Locate the cell with the specified text and output its [x, y] center coordinate. 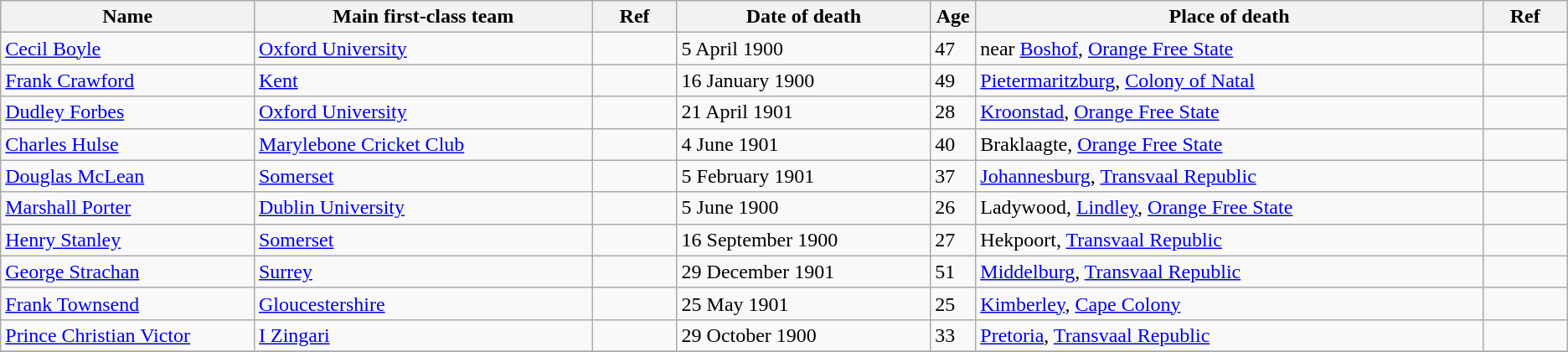
Marshall Porter [127, 208]
Henry Stanley [127, 240]
Surrey [423, 272]
Pretoria, Transvaal Republic [1230, 335]
Johannesburg, Transvaal Republic [1230, 176]
28 [953, 112]
5 June 1900 [804, 208]
29 October 1900 [804, 335]
4 June 1901 [804, 144]
Kimberley, Cape Colony [1230, 303]
40 [953, 144]
Gloucestershire [423, 303]
16 January 1900 [804, 80]
near Boshof, Orange Free State [1230, 49]
Pietermaritzburg, Colony of Natal [1230, 80]
Name [127, 17]
16 September 1900 [804, 240]
Cecil Boyle [127, 49]
37 [953, 176]
Date of death [804, 17]
Dudley Forbes [127, 112]
Braklaagte, Orange Free State [1230, 144]
Kent [423, 80]
27 [953, 240]
21 April 1901 [804, 112]
I Zingari [423, 335]
Hekpoort, Transvaal Republic [1230, 240]
George Strachan [127, 272]
Charles Hulse [127, 144]
Frank Crawford [127, 80]
33 [953, 335]
Dublin University [423, 208]
Age [953, 17]
Frank Townsend [127, 303]
47 [953, 49]
29 December 1901 [804, 272]
26 [953, 208]
25 [953, 303]
51 [953, 272]
Douglas McLean [127, 176]
5 February 1901 [804, 176]
Kroonstad, Orange Free State [1230, 112]
Prince Christian Victor [127, 335]
Marylebone Cricket Club [423, 144]
Main first-class team [423, 17]
Middelburg, Transvaal Republic [1230, 272]
5 April 1900 [804, 49]
49 [953, 80]
25 May 1901 [804, 303]
Place of death [1230, 17]
Ladywood, Lindley, Orange Free State [1230, 208]
